Output the [X, Y] coordinate of the center of the cell containing the given text.  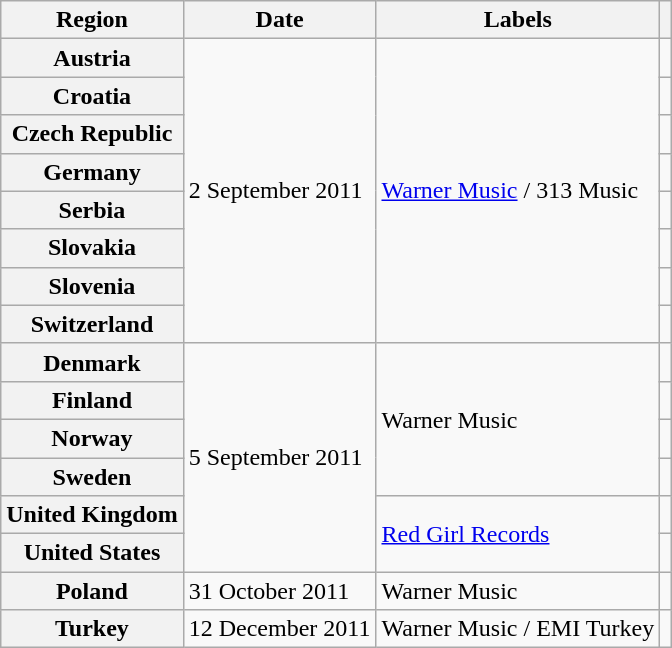
Czech Republic [92, 134]
Germany [92, 172]
Serbia [92, 210]
Labels [518, 20]
Warner Music / 313 Music [518, 191]
12 December 2011 [280, 629]
Sweden [92, 477]
Denmark [92, 362]
Switzerland [92, 324]
Date [280, 20]
31 October 2011 [280, 591]
Poland [92, 591]
United Kingdom [92, 515]
5 September 2011 [280, 457]
Croatia [92, 96]
Slovenia [92, 286]
Red Girl Records [518, 534]
United States [92, 553]
2 September 2011 [280, 191]
Warner Music / EMI Turkey [518, 629]
Austria [92, 58]
Finland [92, 400]
Norway [92, 438]
Region [92, 20]
Slovakia [92, 248]
Turkey [92, 629]
